Provide the (x, y) coordinate of the cell's center where the given text is located.  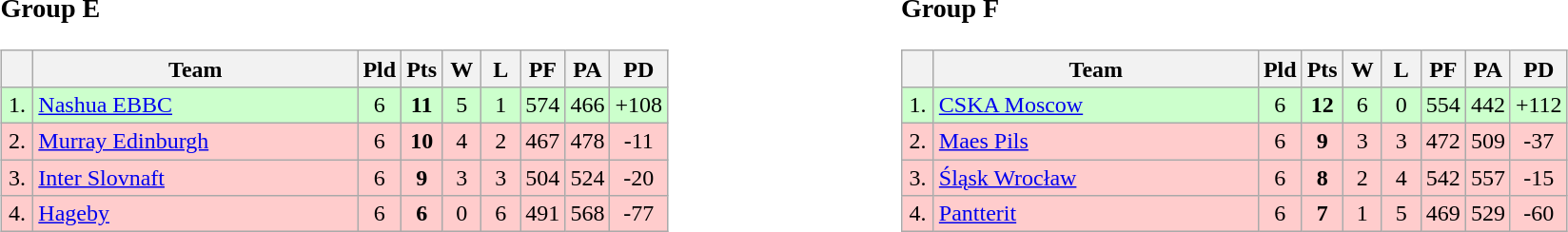
7 (1323, 214)
CSKA Moscow (1096, 105)
-77 (639, 214)
8 (1323, 178)
-20 (639, 178)
Pantterit (1096, 214)
Nashua EBBC (196, 105)
+108 (639, 105)
472 (1442, 142)
504 (542, 178)
10 (422, 142)
442 (1488, 105)
466 (588, 105)
542 (1442, 178)
491 (542, 214)
574 (542, 105)
524 (588, 178)
+112 (1539, 105)
554 (1442, 105)
568 (588, 214)
Maes Pils (1096, 142)
467 (542, 142)
557 (1488, 178)
-60 (1539, 214)
Murray Edinburgh (196, 142)
509 (1488, 142)
12 (1323, 105)
-11 (639, 142)
529 (1488, 214)
Inter Slovnaft (196, 178)
469 (1442, 214)
Hageby (196, 214)
-15 (1539, 178)
11 (422, 105)
Śląsk Wrocław (1096, 178)
478 (588, 142)
-37 (1539, 142)
